Pinpoint the cell where the given text exists, returning its [X, Y] midpoint coordinate. 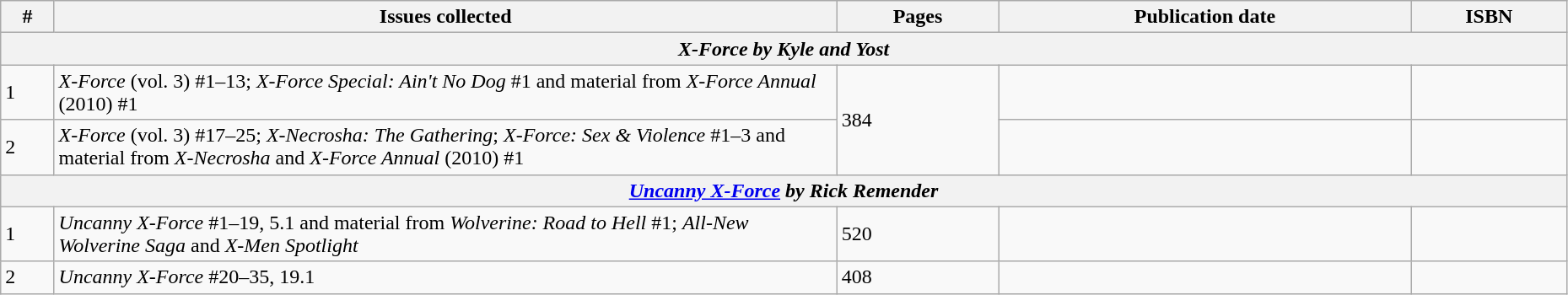
# [27, 17]
Uncanny X-Force by Rick Remender [784, 190]
Issues collected [445, 17]
X-Force by Kyle and Yost [784, 49]
X-Force (vol. 3) #17–25; X-Necrosha: The Gathering; X-Force: Sex & Violence #1–3 and material from X-Necrosha and X-Force Annual (2010) #1 [445, 147]
Pages [918, 17]
384 [918, 120]
X-Force (vol. 3) #1–13; X-Force Special: Ain't No Dog #1 and material from X-Force Annual (2010) #1 [445, 93]
408 [918, 277]
Uncanny X-Force #1–19, 5.1 and material from Wolverine: Road to Hell #1; All-New Wolverine Saga and X-Men Spotlight [445, 234]
520 [918, 234]
Uncanny X-Force #20–35, 19.1 [445, 277]
Publication date [1205, 17]
ISBN [1489, 17]
